Return the (X, Y) coordinate for the center point of the cell that contains the specified text.  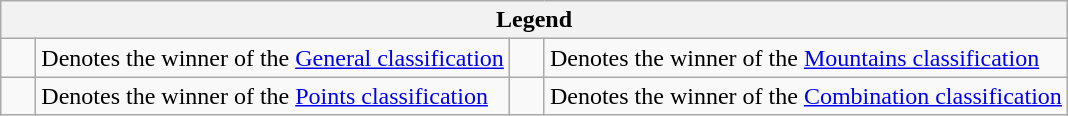
Legend (534, 20)
Denotes the winner of the Points classification (273, 96)
Denotes the winner of the General classification (273, 58)
Denotes the winner of the Mountains classification (806, 58)
Denotes the winner of the Combination classification (806, 96)
